Return the (x, y) coordinate for the center point of the cell that contains the specified text.  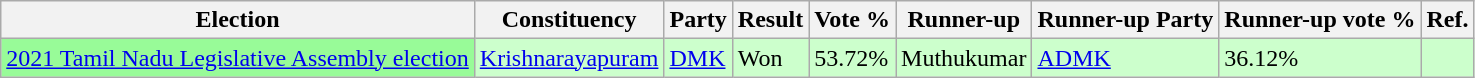
Vote % (852, 20)
Runner-up (964, 20)
Constituency (569, 20)
Runner-up vote % (1320, 20)
2021 Tamil Nadu Legislative Assembly election (238, 58)
Muthukumar (964, 58)
DMK (698, 58)
Ref. (1448, 20)
ADMK (1126, 58)
Result (770, 20)
Krishnarayapuram (569, 58)
53.72% (852, 58)
Party (698, 20)
Runner-up Party (1126, 20)
Won (770, 58)
36.12% (1320, 58)
Election (238, 20)
